Output the [x, y] coordinate of the center of the cell containing the given text.  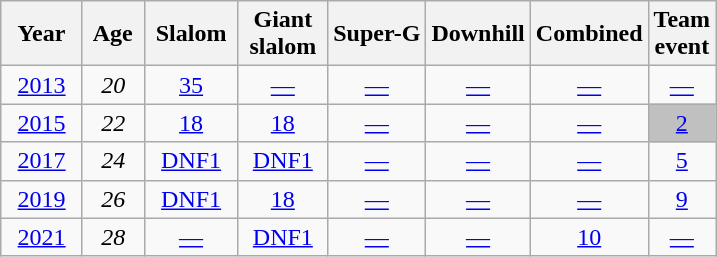
2015 [42, 123]
Age [113, 34]
Slalom [191, 34]
Combined [589, 34]
2017 [42, 161]
24 [113, 161]
Super-G [377, 34]
10 [589, 237]
Year [42, 34]
2019 [42, 199]
Giant slalom [283, 34]
2013 [42, 85]
26 [113, 199]
2 [682, 123]
28 [113, 237]
22 [113, 123]
9 [682, 199]
Teamevent [682, 34]
2021 [42, 237]
20 [113, 85]
35 [191, 85]
Downhill [478, 34]
5 [682, 161]
